Determine the (x, y) coordinate at the center of the cell enclosing the given text.  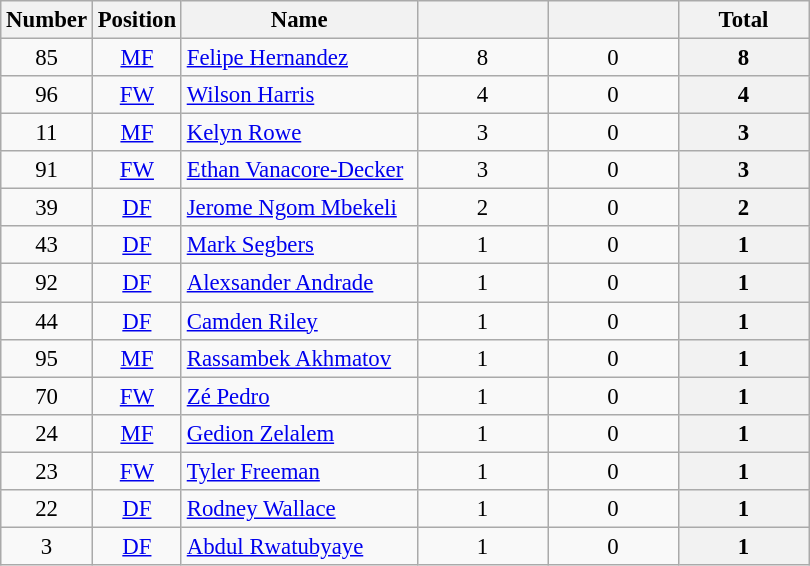
Zé Pedro (299, 396)
Total (744, 20)
39 (47, 208)
Jerome Ngom Mbekeli (299, 208)
95 (47, 358)
Number (47, 20)
Rassambek Akhmatov (299, 358)
Tyler Freeman (299, 471)
43 (47, 245)
Mark Segbers (299, 245)
Name (299, 20)
22 (47, 509)
Rodney Wallace (299, 509)
44 (47, 321)
Felipe Hernandez (299, 58)
92 (47, 283)
85 (47, 58)
Abdul Rwatubyaye (299, 546)
11 (47, 133)
24 (47, 433)
Position (136, 20)
Gedion Zelalem (299, 433)
23 (47, 471)
Camden Riley (299, 321)
Wilson Harris (299, 95)
Kelyn Rowe (299, 133)
Ethan Vanacore-Decker (299, 170)
96 (47, 95)
Alexsander Andrade (299, 283)
70 (47, 396)
91 (47, 170)
